Extract the (X, Y) coordinate from the center of the cell holding the provided text.  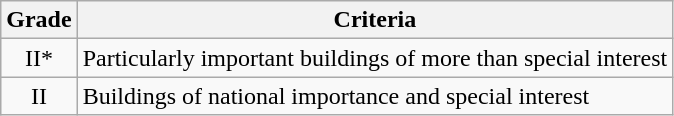
Buildings of national importance and special interest (375, 96)
Particularly important buildings of more than special interest (375, 58)
Grade (39, 20)
II* (39, 58)
II (39, 96)
Criteria (375, 20)
